Return (X, Y) of the center of cell containing provided text 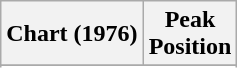
PeakPosition (190, 34)
Chart (1976) (72, 34)
